Return the (X, Y) coordinate for the center point of the cell that contains the specified text.  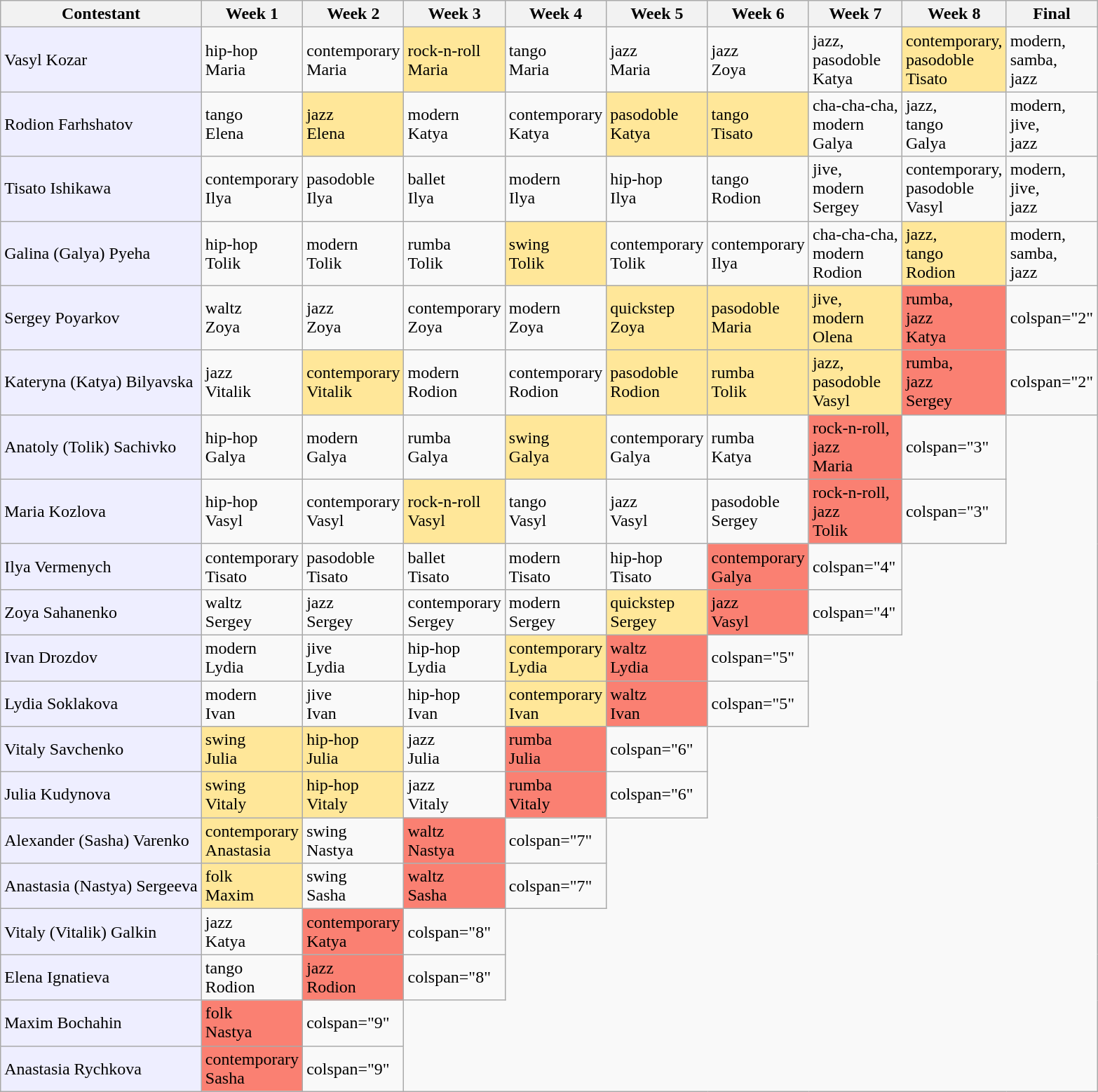
contemporary Maria (353, 60)
hip-hop Tolik (252, 253)
contemporary Zoya (454, 318)
modern Ivan (252, 703)
modern Sergey (555, 612)
tango Elena (252, 124)
folk Nastya (252, 1023)
Alexander (Sasha) Varenko (101, 840)
jazz Julia (454, 749)
tango Tisato (758, 124)
waltz Sergey (252, 612)
rumba Katya (758, 447)
modern Tisato (555, 567)
jive Ivan (353, 703)
Week 4 (555, 14)
pasodoble Maria (758, 318)
contemporary, pasodoble Tisato (954, 60)
jazz Vitalik (252, 382)
Kateryna (Katya) Bilyavska (101, 382)
Week 1 (252, 14)
Week 5 (657, 14)
Lydia Soklakova (101, 703)
Week 2 (353, 14)
quickstep Sergey (657, 612)
jazz Elena (353, 124)
pasodoble Sergey (758, 511)
contemporary Sergey (454, 612)
modern Rodion (454, 382)
Tisato Ishikawa (101, 189)
Final (1052, 14)
Vitaly Savchenko (101, 749)
rumba Galya (454, 447)
contemporary Lydia (555, 658)
waltz Ivan (657, 703)
rock-n-roll, jazz Maria (855, 447)
contemporary Vitalik (353, 382)
jazz Vitaly (454, 795)
modern Zoya (555, 318)
modern Tolik (353, 253)
rumba, jazz Katya (954, 318)
jazz Katya (252, 931)
swing Nastya (353, 840)
swing Galya (555, 447)
waltz Lydia (657, 658)
hip-hop Galya (252, 447)
Vasyl Kozar (101, 60)
rumba, jazz Sergey (954, 382)
jazz, pasodoble Katya (855, 60)
waltz Zoya (252, 318)
hip-hop Maria (252, 60)
cha-cha-cha, modern Galya (855, 124)
modern Galya (353, 447)
jazz Maria (657, 60)
Zoya Sahanenko (101, 612)
Vitaly (Vitalik) Galkin (101, 931)
hip-hop Ilya (657, 189)
jazz, tango Galya (954, 124)
contemporary Anastasia (252, 840)
Week 7 (855, 14)
jazz Rodion (353, 978)
rumba Vitaly (555, 795)
contemporary Rodion (555, 382)
Rodion Farhshatov (101, 124)
ballet Tisato (454, 567)
hip-hop Vitaly (353, 795)
tango Vasyl (555, 511)
Anastasia (Nastya) Sergeeva (101, 887)
Contestant (101, 14)
swing Julia (252, 749)
Ivan Drozdov (101, 658)
rock-n-roll, jazz Tolik (855, 511)
ballet Ilya (454, 189)
pasodoble Ilya (353, 189)
contemporary Ivan (555, 703)
jazz, tango Rodion (954, 253)
pasodoble Rodion (657, 382)
pasodoble Tisato (353, 567)
waltz Sasha (454, 887)
contemporary Sasha (252, 1069)
jive, modern Olena (855, 318)
swing Vitaly (252, 795)
rumba Julia (555, 749)
contemporary Vasyl (353, 511)
swing Tolik (555, 253)
contemporary, pasodoble Vasyl (954, 189)
Elena Ignatieva (101, 978)
jazz, pasodoble Vasyl (855, 382)
Galina (Galya) Pyeha (101, 253)
cha-cha-cha, modern Rodion (855, 253)
hip-hop Ivan (454, 703)
jive, modern Sergey (855, 189)
Julia Kudynova (101, 795)
swing Sasha (353, 887)
modern Katya (454, 124)
hip-hop Tisato (657, 567)
Week 8 (954, 14)
contemporary Tolik (657, 253)
hip-hop Julia (353, 749)
waltz Nastya (454, 840)
Ilya Vermenych (101, 567)
pasodoble Katya (657, 124)
modern Ilya (555, 189)
Week 3 (454, 14)
Sergey Poyarkov (101, 318)
modern Lydia (252, 658)
Maxim Bochahin (101, 1023)
folk Maxim (252, 887)
jive Lydia (353, 658)
Anastasia Rychkova (101, 1069)
quickstep Zoya (657, 318)
rock-n-roll Vasyl (454, 511)
hip-hop Lydia (454, 658)
hip-hop Vasyl (252, 511)
Anatoly (Tolik) Sachivko (101, 447)
Week 6 (758, 14)
tango Maria (555, 60)
rock-n-roll Maria (454, 60)
Maria Kozlova (101, 511)
contemporary Tisato (252, 567)
jazz Sergey (353, 612)
